Detect which cell encompasses the target text, then output its [x, y] center coordinate. 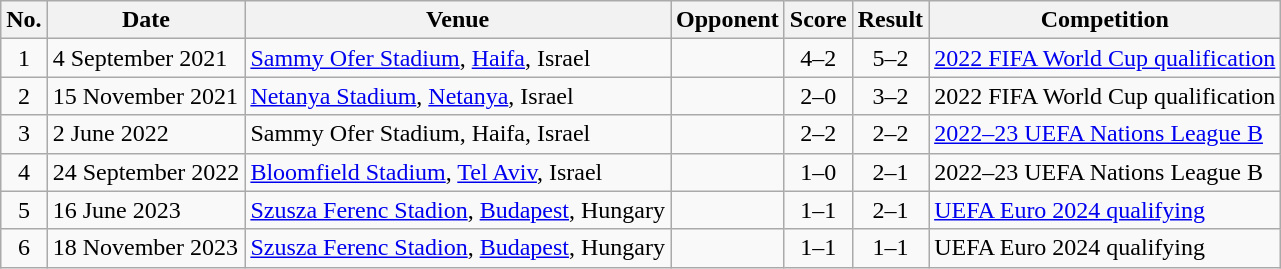
Result [890, 20]
Date [146, 20]
Opponent [727, 20]
Venue [458, 20]
1–0 [818, 172]
5–2 [890, 58]
2–0 [818, 96]
4 [24, 172]
4 September 2021 [146, 58]
15 November 2021 [146, 96]
16 June 2023 [146, 210]
Bloomfield Stadium, Tel Aviv, Israel [458, 172]
24 September 2022 [146, 172]
5 [24, 210]
No. [24, 20]
4–2 [818, 58]
Score [818, 20]
3–2 [890, 96]
6 [24, 248]
3 [24, 134]
18 November 2023 [146, 248]
1 [24, 58]
2 [24, 96]
2 June 2022 [146, 134]
Netanya Stadium, Netanya, Israel [458, 96]
Competition [1105, 20]
